Output the [x, y] coordinate of the center of the cell containing the given text.  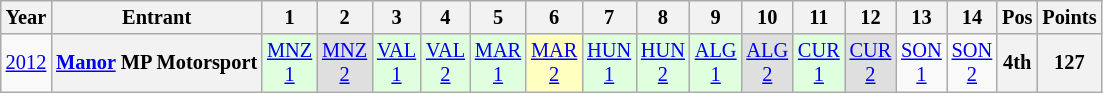
VAL1 [396, 63]
11 [819, 17]
12 [871, 17]
7 [609, 17]
ALG2 [767, 63]
4 [446, 17]
Pos [1017, 17]
127 [1069, 63]
2 [344, 17]
8 [663, 17]
MNZ1 [290, 63]
VAL2 [446, 63]
Manor MP Motorsport [156, 63]
10 [767, 17]
SON2 [972, 63]
HUN1 [609, 63]
6 [554, 17]
1 [290, 17]
MNZ2 [344, 63]
HUN2 [663, 63]
Entrant [156, 17]
CUR2 [871, 63]
13 [921, 17]
CUR1 [819, 63]
ALG1 [716, 63]
3 [396, 17]
MAR2 [554, 63]
Year [26, 17]
5 [498, 17]
14 [972, 17]
MAR1 [498, 63]
Points [1069, 17]
9 [716, 17]
4th [1017, 63]
2012 [26, 63]
SON1 [921, 63]
